Output the (x, y) coordinate of the center of the cell containing the given text.  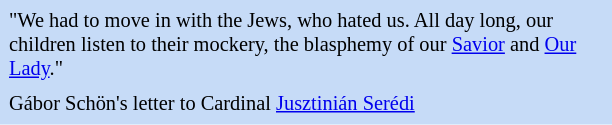
"We had to move in with the Jews, who hated us. All day long, our children listen to their mockery, the blasphemy of our Savior and Our Lady." (306, 46)
Gábor Schön's letter to Cardinal Jusztinián Serédi (306, 104)
